Find where the given text appears and provide that cell's center as (X, Y) coordinate. 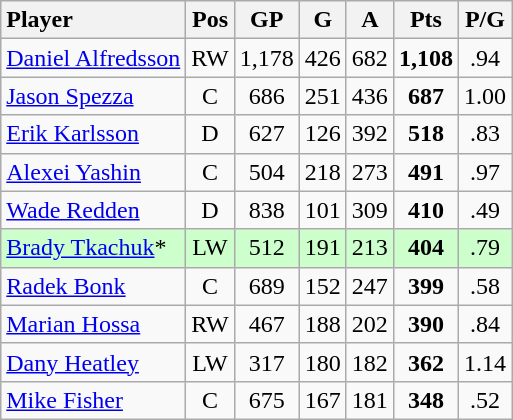
.83 (484, 134)
.84 (484, 324)
518 (426, 134)
A (370, 20)
Dany Heatley (94, 362)
Brady Tkachuk* (94, 248)
687 (426, 96)
689 (266, 286)
348 (426, 400)
1.14 (484, 362)
126 (322, 134)
Jason Spezza (94, 96)
P/G (484, 20)
Marian Hossa (94, 324)
317 (266, 362)
1.00 (484, 96)
1,108 (426, 58)
512 (266, 248)
202 (370, 324)
218 (322, 172)
.97 (484, 172)
399 (426, 286)
838 (266, 210)
436 (370, 96)
Erik Karlsson (94, 134)
.49 (484, 210)
467 (266, 324)
Player (94, 20)
390 (426, 324)
191 (322, 248)
213 (370, 248)
273 (370, 172)
309 (370, 210)
GP (266, 20)
491 (426, 172)
Daniel Alfredsson (94, 58)
362 (426, 362)
Mike Fisher (94, 400)
504 (266, 172)
167 (322, 400)
251 (322, 96)
181 (370, 400)
404 (426, 248)
682 (370, 58)
G (322, 20)
182 (370, 362)
.52 (484, 400)
Pos (210, 20)
.94 (484, 58)
410 (426, 210)
.79 (484, 248)
188 (322, 324)
Radek Bonk (94, 286)
627 (266, 134)
.58 (484, 286)
152 (322, 286)
426 (322, 58)
686 (266, 96)
Pts (426, 20)
180 (322, 362)
247 (370, 286)
Alexei Yashin (94, 172)
Wade Redden (94, 210)
392 (370, 134)
675 (266, 400)
101 (322, 210)
1,178 (266, 58)
